Return the (X, Y) coordinate for the center point of the cell that contains the specified text.  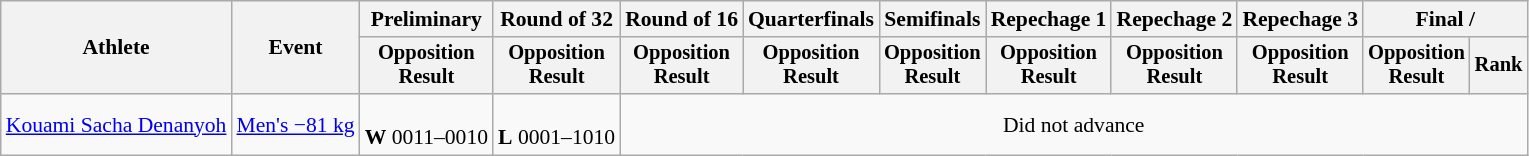
Repechage 1 (1049, 19)
Repechage 3 (1300, 19)
Athlete (116, 48)
Did not advance (1074, 124)
Event (295, 48)
Quarterfinals (811, 19)
Semifinals (932, 19)
Repechage 2 (1174, 19)
Kouami Sacha Denanyoh (116, 124)
W 0011–0010 (426, 124)
Men's −81 kg (295, 124)
Round of 16 (682, 19)
Preliminary (426, 19)
Final / (1445, 19)
Rank (1499, 66)
Round of 32 (556, 19)
L 0001–1010 (556, 124)
